Output the (X, Y) coordinate of the center of the cell containing the given text.  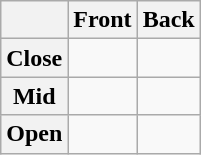
Mid (34, 96)
Back (168, 20)
Front (102, 20)
Open (34, 134)
Close (34, 58)
